Find where the given text appears and provide that cell's center as [x, y] coordinate. 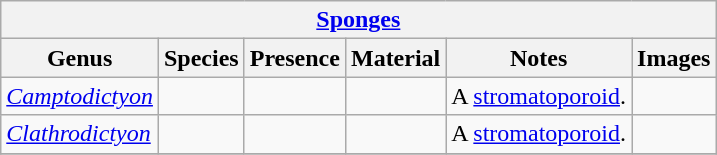
Clathrodictyon [80, 134]
Notes [539, 58]
Material [395, 58]
Genus [80, 58]
Species [201, 58]
Presence [294, 58]
Sponges [358, 20]
Camptodictyon [80, 96]
Images [674, 58]
